Capture the cell that displays the provided text and extract its (X, Y) central coordinate. 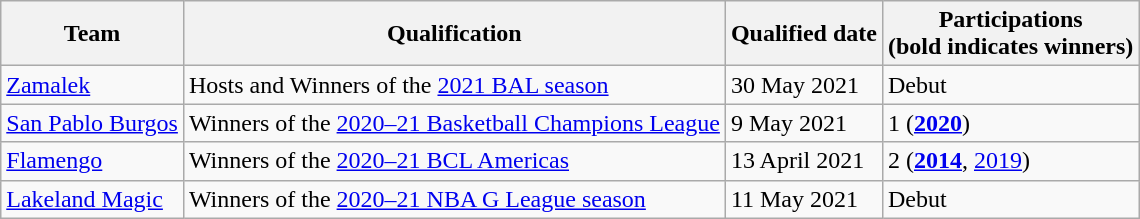
30 May 2021 (804, 85)
Winners of the 2020–21 BCL Americas (454, 161)
Hosts and Winners of the 2021 BAL season (454, 85)
Participations (bold indicates winners) (1010, 34)
Team (92, 34)
13 April 2021 (804, 161)
2 (2014, 2019) (1010, 161)
Qualified date (804, 34)
Lakeland Magic (92, 199)
Winners of the 2020–21 Basketball Champions League (454, 123)
Zamalek (92, 85)
11 May 2021 (804, 199)
Qualification (454, 34)
San Pablo Burgos (92, 123)
Winners of the 2020–21 NBA G League season (454, 199)
1 (2020) (1010, 123)
9 May 2021 (804, 123)
Flamengo (92, 161)
